For the text-containing cell, return its midpoint in [x, y] coordinate format. 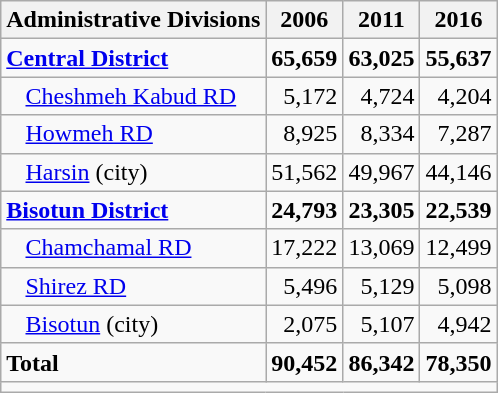
Harsin (city) [134, 172]
13,069 [382, 248]
Bisotun District [134, 210]
63,025 [382, 58]
Administrative Divisions [134, 20]
5,129 [382, 286]
5,172 [304, 96]
Total [134, 362]
Shirez RD [134, 286]
5,098 [458, 286]
78,350 [458, 362]
2,075 [304, 324]
55,637 [458, 58]
90,452 [304, 362]
7,287 [458, 134]
Chamchamal RD [134, 248]
51,562 [304, 172]
4,942 [458, 324]
Cheshmeh Kabud RD [134, 96]
2011 [382, 20]
24,793 [304, 210]
23,305 [382, 210]
Central District [134, 58]
8,925 [304, 134]
22,539 [458, 210]
2006 [304, 20]
44,146 [458, 172]
49,967 [382, 172]
86,342 [382, 362]
2016 [458, 20]
5,107 [382, 324]
5,496 [304, 286]
Bisotun (city) [134, 324]
12,499 [458, 248]
4,204 [458, 96]
65,659 [304, 58]
4,724 [382, 96]
8,334 [382, 134]
17,222 [304, 248]
Howmeh RD [134, 134]
